From the cell containing the given text, extract its center point as (X, Y) coordinate. 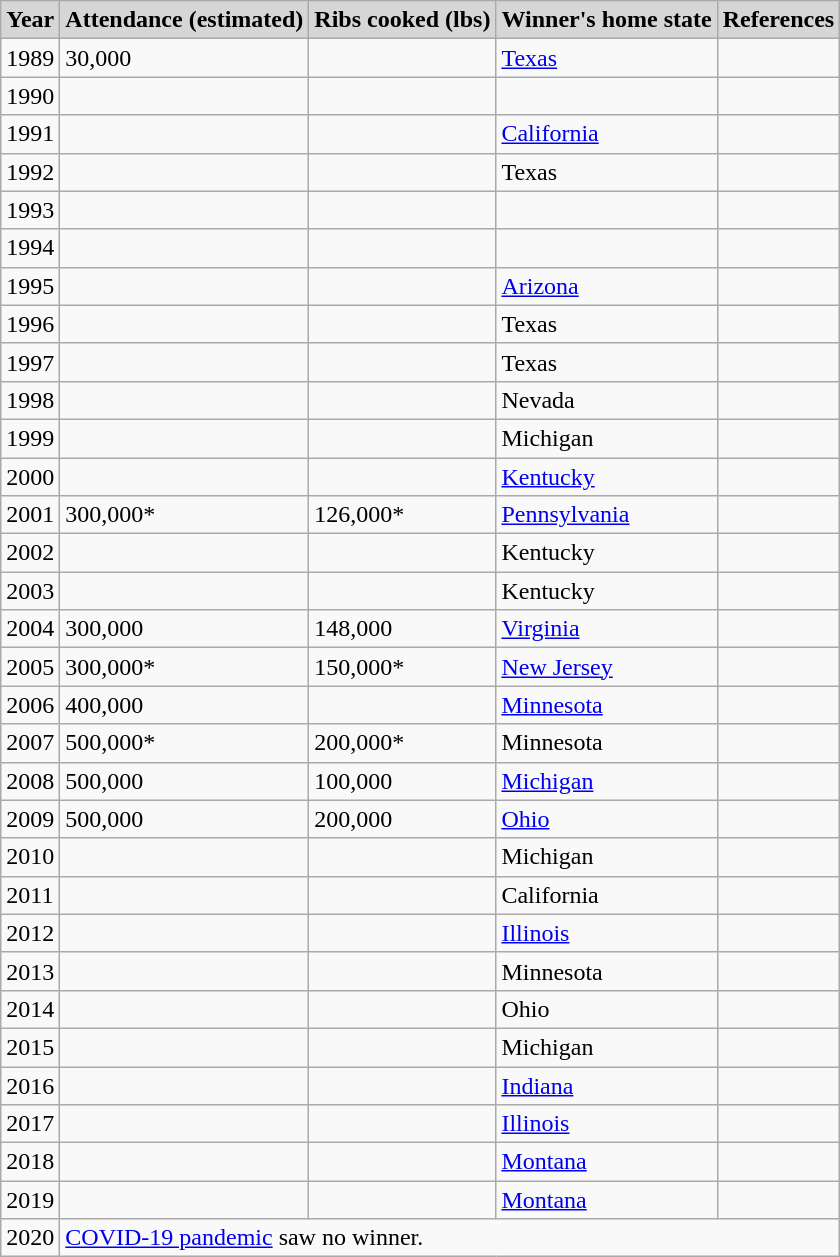
2019 (30, 1200)
1997 (30, 362)
1998 (30, 400)
Ribs cooked (lbs) (402, 20)
2008 (30, 781)
1989 (30, 58)
2007 (30, 743)
Virginia (606, 629)
2017 (30, 1124)
2002 (30, 553)
30,000 (184, 58)
2004 (30, 629)
300,000 (184, 629)
Arizona (606, 286)
Pennsylvania (606, 515)
1994 (30, 248)
COVID-19 pandemic saw no winner. (450, 1238)
2006 (30, 705)
148,000 (402, 629)
400,000 (184, 705)
200,000 (402, 819)
2014 (30, 1009)
1995 (30, 286)
1991 (30, 134)
150,000* (402, 667)
2013 (30, 971)
2003 (30, 591)
126,000* (402, 515)
2000 (30, 477)
2020 (30, 1238)
2012 (30, 933)
2018 (30, 1162)
New Jersey (606, 667)
Indiana (606, 1085)
2005 (30, 667)
1996 (30, 324)
1990 (30, 96)
2016 (30, 1085)
500,000* (184, 743)
Attendance (estimated) (184, 20)
1999 (30, 438)
100,000 (402, 781)
Winner's home state (606, 20)
References (778, 20)
2015 (30, 1047)
2001 (30, 515)
2011 (30, 895)
1992 (30, 172)
2010 (30, 857)
1993 (30, 210)
Year (30, 20)
2009 (30, 819)
Nevada (606, 400)
200,000* (402, 743)
